Return [x, y] of the center of cell containing provided text 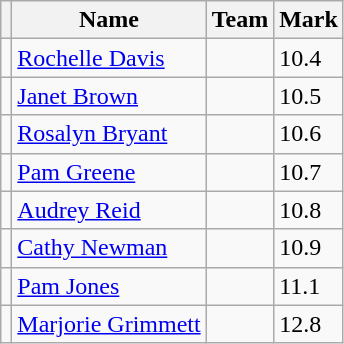
10.9 [309, 248]
10.7 [309, 172]
11.1 [309, 286]
Rosalyn Bryant [109, 134]
10.5 [309, 96]
Pam Greene [109, 172]
Name [109, 20]
Cathy Newman [109, 248]
10.4 [309, 58]
10.8 [309, 210]
12.8 [309, 324]
Janet Brown [109, 96]
Audrey Reid [109, 210]
Rochelle Davis [109, 58]
Team [240, 20]
10.6 [309, 134]
Marjorie Grimmett [109, 324]
Mark [309, 20]
Pam Jones [109, 286]
